Identify which cell holds the provided text, then report its (X, Y) central coordinate. 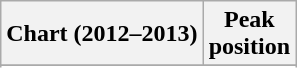
Chart (2012–2013) (102, 34)
Peakposition (249, 34)
